Find where the given text appears and provide that cell's center as (x, y) coordinate. 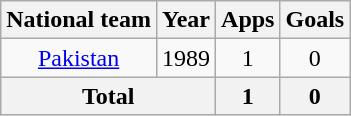
Goals (315, 20)
National team (79, 20)
Year (186, 20)
1989 (186, 58)
Pakistan (79, 58)
Apps (248, 20)
Total (108, 96)
